Search for the cell housing the specified text and yield its [x, y] center coordinate. 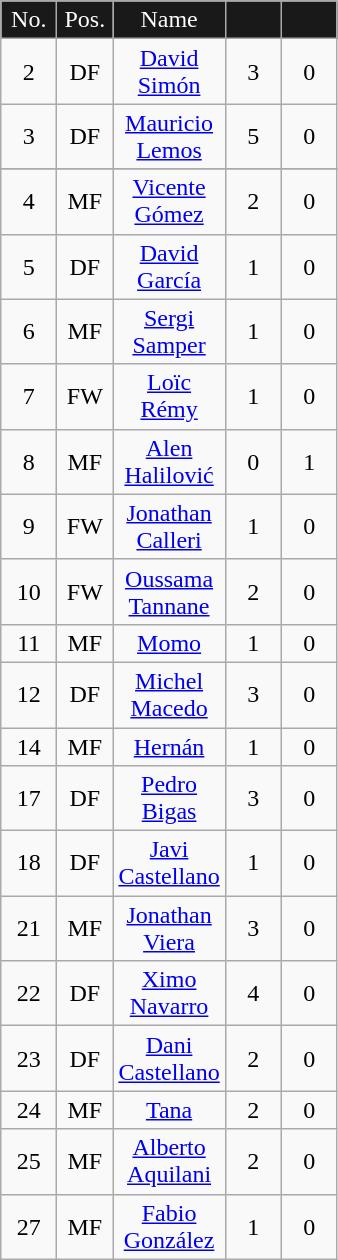
Loïc Rémy [169, 396]
Alen Halilović [169, 462]
17 [29, 798]
Fabio González [169, 1226]
Hernán [169, 747]
Ximo Navarro [169, 994]
Pos. [85, 20]
Javi Castellano [169, 864]
Jonathan Viera [169, 928]
Pedro Bigas [169, 798]
Mauricio Lemos [169, 136]
8 [29, 462]
11 [29, 643]
21 [29, 928]
Alberto Aquilani [169, 1162]
25 [29, 1162]
Michel Macedo [169, 694]
Jonathan Calleri [169, 526]
Tana [169, 1110]
Sergi Samper [169, 332]
18 [29, 864]
David García [169, 266]
No. [29, 20]
10 [29, 592]
27 [29, 1226]
24 [29, 1110]
14 [29, 747]
12 [29, 694]
Name [169, 20]
23 [29, 1058]
Vicente Gómez [169, 202]
7 [29, 396]
Dani Castellano [169, 1058]
David Simón [169, 72]
Oussama Tannane [169, 592]
22 [29, 994]
Momo [169, 643]
9 [29, 526]
6 [29, 332]
